Return the (x, y) coordinate for the center point of the cell that contains the specified text.  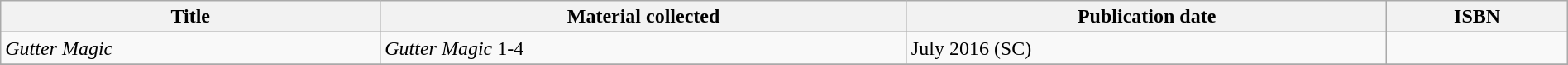
July 2016 (SC) (1146, 48)
Material collected (643, 17)
Gutter Magic (190, 48)
ISBN (1477, 17)
Title (190, 17)
Gutter Magic 1-4 (643, 48)
Publication date (1146, 17)
